Return (X, Y) of the center of cell containing provided text 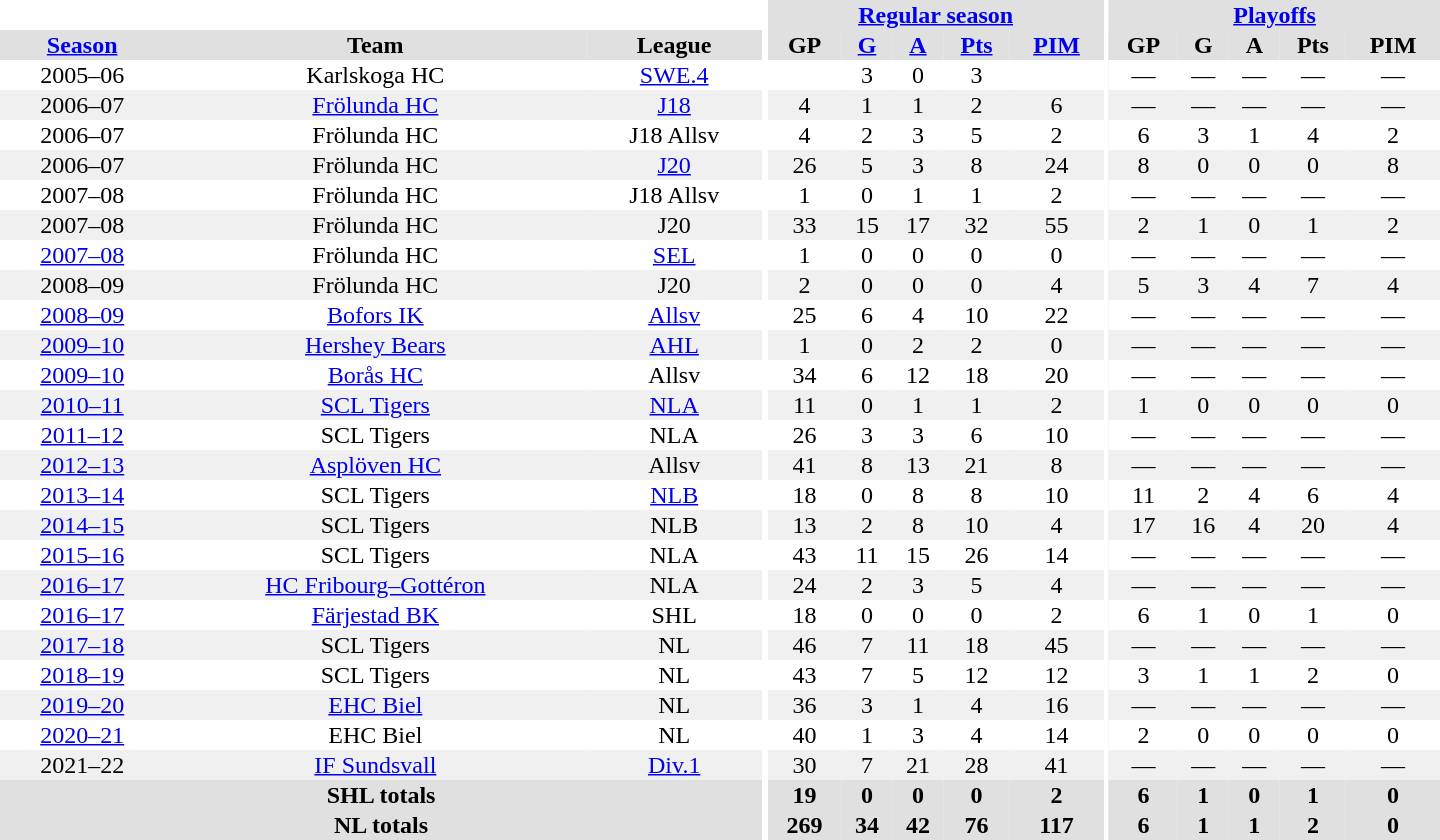
Asplöven HC (375, 465)
SHL (674, 615)
Färjestad BK (375, 615)
45 (1057, 645)
2019–20 (82, 705)
2005–06 (82, 75)
25 (805, 315)
32 (977, 225)
Div.1 (674, 765)
2011–12 (82, 435)
Bofors IK (375, 315)
Playoffs (1274, 15)
269 (805, 825)
SWE.4 (674, 75)
76 (977, 825)
19 (805, 795)
Regular season (936, 15)
HC Fribourg–Gottéron (375, 585)
NL totals (381, 825)
33 (805, 225)
2015–16 (82, 555)
40 (805, 735)
2020–21 (82, 735)
League (674, 45)
Season (82, 45)
IF Sundsvall (375, 765)
Karlskoga HC (375, 75)
2017–18 (82, 645)
Hershey Bears (375, 345)
46 (805, 645)
SHL totals (381, 795)
Team (375, 45)
2010–11 (82, 405)
22 (1057, 315)
30 (805, 765)
117 (1057, 825)
Borås HC (375, 375)
2021–22 (82, 765)
2013–14 (82, 495)
SEL (674, 255)
J18 (674, 105)
55 (1057, 225)
36 (805, 705)
2014–15 (82, 525)
AHL (674, 345)
28 (977, 765)
42 (918, 825)
2012–13 (82, 465)
2018–19 (82, 675)
